Return the [X, Y] coordinate for the center point of the cell that contains the specified text.  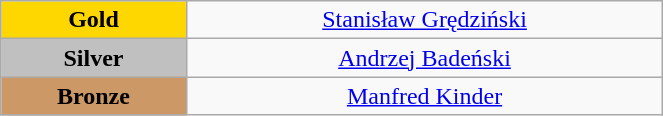
Gold [94, 20]
Silver [94, 58]
Andrzej Badeński [424, 58]
Stanisław Grędziński [424, 20]
Bronze [94, 96]
Manfred Kinder [424, 96]
